Determine the [x, y] coordinate at the center of the cell enclosing the given text.  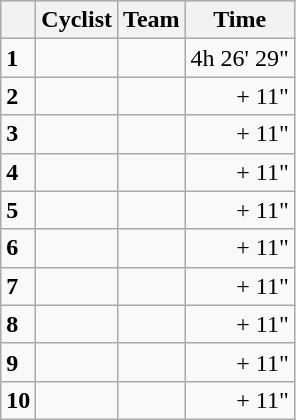
3 [18, 134]
Team [152, 20]
10 [18, 400]
5 [18, 210]
4 [18, 172]
2 [18, 96]
1 [18, 58]
9 [18, 362]
7 [18, 286]
Time [240, 20]
6 [18, 248]
Cyclist [77, 20]
4h 26' 29" [240, 58]
8 [18, 324]
